For the text-containing cell, return its midpoint in (X, Y) coordinate format. 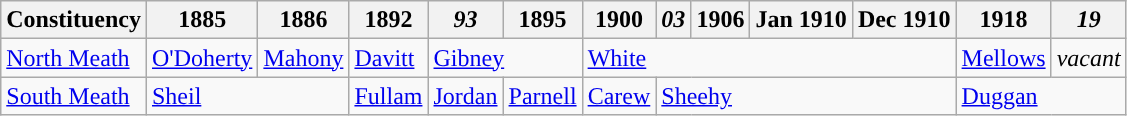
Carew (619, 96)
Duggan (1041, 96)
19 (1088, 20)
Constituency (74, 20)
1885 (202, 20)
Sheil (247, 96)
Mahony (304, 58)
1900 (619, 20)
1892 (388, 20)
North Meath (74, 58)
1918 (1004, 20)
1895 (542, 20)
1906 (720, 20)
Jan 1910 (801, 20)
1886 (304, 20)
03 (674, 20)
Fullam (388, 96)
93 (466, 20)
Mellows (1004, 58)
Parnell (542, 96)
O'Doherty (202, 58)
Gibney (505, 58)
South Meath (74, 96)
vacant (1088, 58)
Davitt (388, 58)
Dec 1910 (904, 20)
White (769, 58)
Jordan (466, 96)
Sheehy (806, 96)
